Determine the [X, Y] coordinate at the center of the cell enclosing the given text.  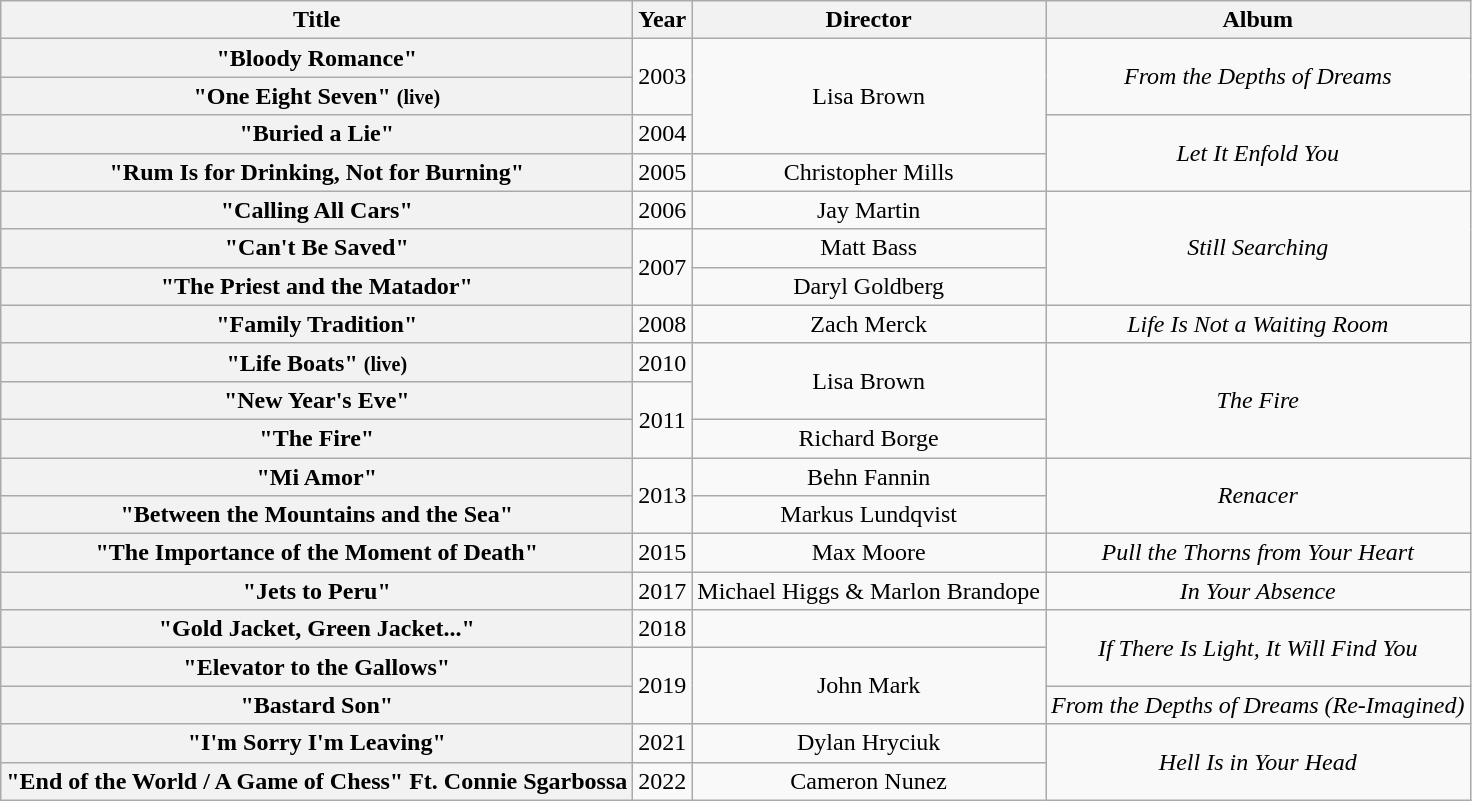
"Between the Mountains and the Sea" [317, 515]
In Your Absence [1258, 591]
Michael Higgs & Marlon Brandope [869, 591]
Renacer [1258, 496]
"The Fire" [317, 438]
"Bloody Romance" [317, 58]
2007 [662, 267]
Richard Borge [869, 438]
Director [869, 20]
Let It Enfold You [1258, 153]
Pull the Thorns from Your Heart [1258, 553]
"Family Tradition" [317, 324]
2015 [662, 553]
2022 [662, 781]
Markus Lundqvist [869, 515]
"Buried a Lie" [317, 134]
2011 [662, 419]
"Mi Amor" [317, 477]
"Calling All Cars" [317, 210]
"Elevator to the Gallows" [317, 667]
From the Depths of Dreams [1258, 77]
The Fire [1258, 400]
Daryl Goldberg [869, 286]
"One Eight Seven" (live) [317, 96]
2013 [662, 496]
Zach Merck [869, 324]
Christopher Mills [869, 172]
2021 [662, 743]
Still Searching [1258, 248]
Jay Martin [869, 210]
Album [1258, 20]
Year [662, 20]
2019 [662, 686]
"Can't Be Saved" [317, 248]
"End of the World / A Game of Chess" Ft. Connie Sgarbossa [317, 781]
"New Year's Eve" [317, 400]
2004 [662, 134]
From the Depths of Dreams (Re-Imagined) [1258, 705]
"Bastard Son" [317, 705]
Life Is Not a Waiting Room [1258, 324]
John Mark [869, 686]
Matt Bass [869, 248]
2006 [662, 210]
Hell Is in Your Head [1258, 762]
2018 [662, 629]
2017 [662, 591]
"Gold Jacket, Green Jacket..." [317, 629]
"I'm Sorry I'm Leaving" [317, 743]
2008 [662, 324]
Title [317, 20]
Cameron Nunez [869, 781]
"Life Boats" (live) [317, 362]
2005 [662, 172]
2003 [662, 77]
If There Is Light, It Will Find You [1258, 648]
"The Importance of the Moment of Death" [317, 553]
2010 [662, 362]
Dylan Hryciuk [869, 743]
Max Moore [869, 553]
"Jets to Peru" [317, 591]
Behn Fannin [869, 477]
"The Priest and the Matador" [317, 286]
"Rum Is for Drinking, Not for Burning" [317, 172]
